Locate the cell with the specified text and output its (x, y) center coordinate. 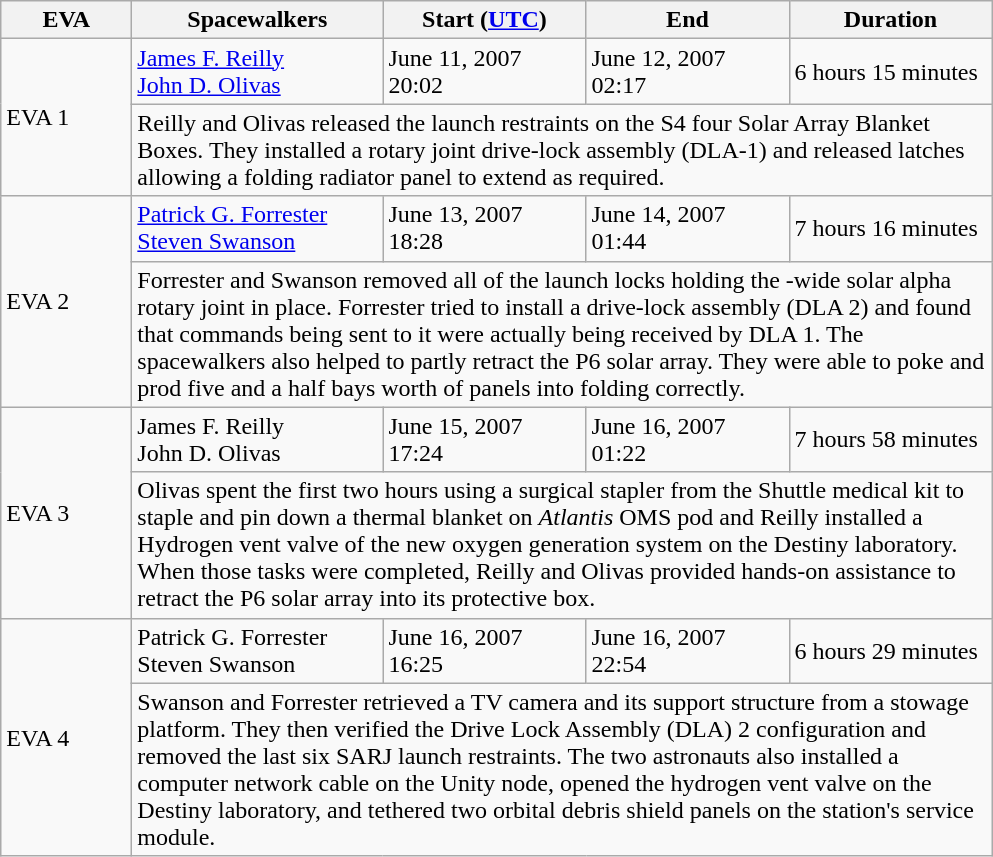
June 16, 2007 16:25 (484, 650)
EVA 2 (66, 302)
Start (UTC) (484, 20)
6 hours 29 minutes (890, 650)
June 11, 2007 20:02 (484, 72)
June 16, 2007 01:22 (688, 440)
End (688, 20)
EVA 1 (66, 118)
June 12, 2007 02:17 (688, 72)
Duration (890, 20)
EVA (66, 20)
June 13, 2007 18:28 (484, 228)
EVA 4 (66, 737)
7 hours 16 minutes (890, 228)
EVA 3 (66, 512)
June 16, 2007 22:54 (688, 650)
6 hours 15 minutes (890, 72)
7 hours 58 minutes (890, 440)
June 15, 2007 17:24 (484, 440)
June 14, 2007 01:44 (688, 228)
Spacewalkers (258, 20)
